Return the (X, Y) coordinate for the center point of the cell that contains the specified text.  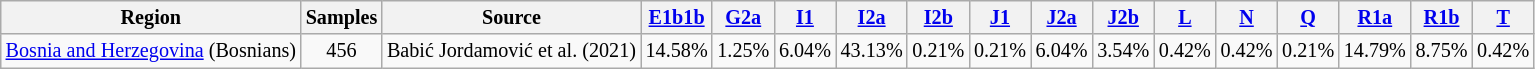
1.25% (743, 52)
Q (1308, 18)
Region (151, 18)
J1 (1000, 18)
L (1185, 18)
E1b1b (677, 18)
Babić Jordamović et al. (2021) (512, 52)
I2a (872, 18)
T (1503, 18)
G2a (743, 18)
Bosnia and Herzegovina (Bosnians) (151, 52)
R1a (1375, 18)
14.58% (677, 52)
J2b (1123, 18)
43.13% (872, 52)
N (1247, 18)
J2a (1062, 18)
8.75% (1442, 52)
456 (342, 52)
14.79% (1375, 52)
I2b (938, 18)
Source (512, 18)
3.54% (1123, 52)
I1 (805, 18)
Samples (342, 18)
R1b (1442, 18)
